Capture the cell that displays the provided text and extract its (x, y) central coordinate. 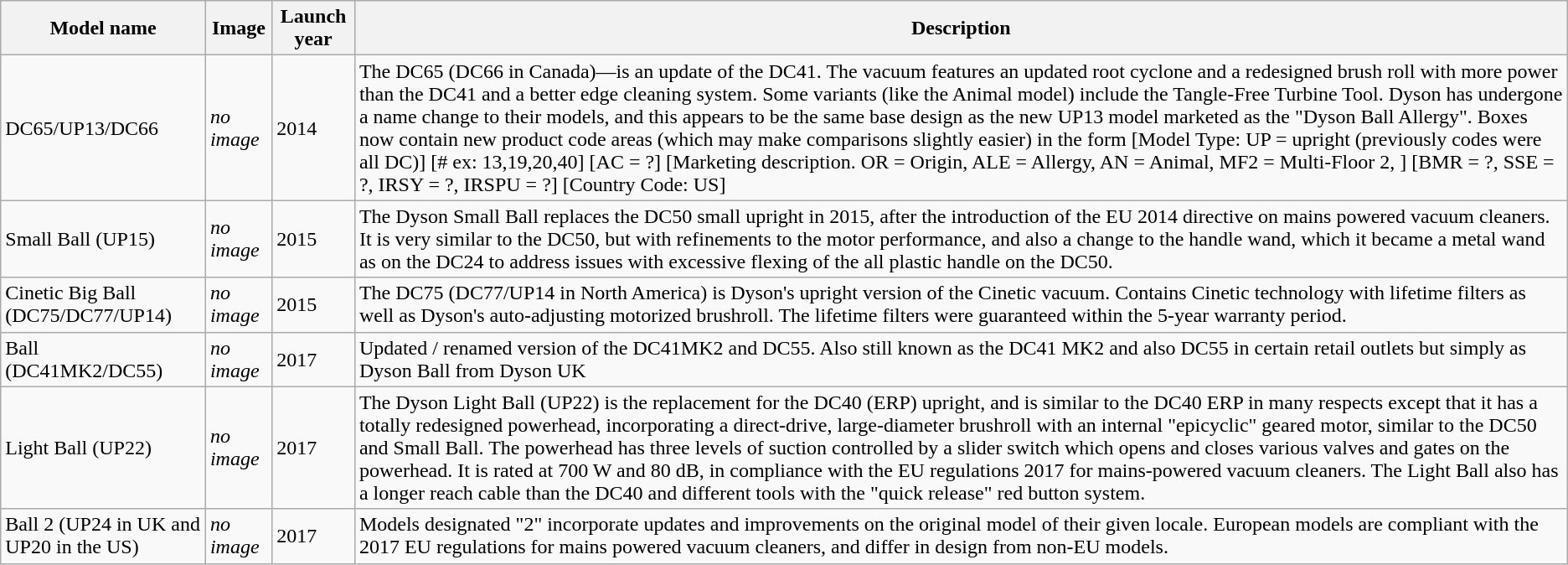
Small Ball (UP15) (104, 239)
Launch year (313, 29)
2014 (313, 127)
DC65/UP13/DC66 (104, 127)
Cinetic Big Ball (DC75/DC77/UP14) (104, 305)
Image (238, 29)
Description (961, 29)
Model name (104, 29)
Ball 2 (UP24 in UK and UP20 in the US) (104, 536)
Ball (DC41MK2/DC55) (104, 359)
Light Ball (UP22) (104, 448)
